Find where the given text appears and provide that cell's center as [X, Y] coordinate. 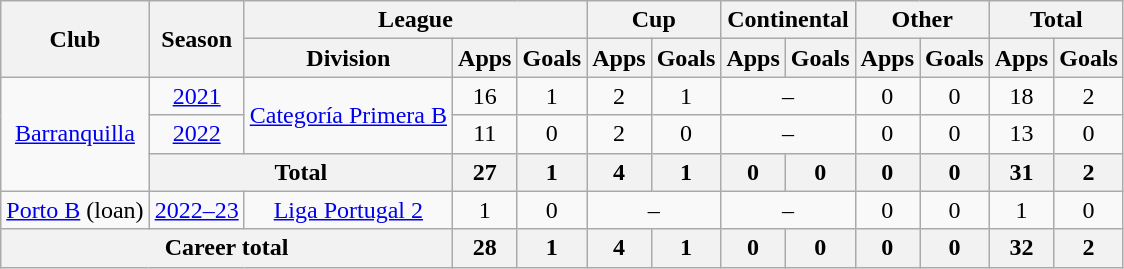
Porto B (loan) [75, 210]
Other [922, 20]
Cup [654, 20]
31 [1021, 172]
13 [1021, 134]
Liga Portugal 2 [348, 210]
Career total [227, 248]
18 [1021, 96]
Continental [788, 20]
2022 [196, 134]
Categoría Primera B [348, 115]
28 [485, 248]
Barranquilla [75, 134]
2022–23 [196, 210]
11 [485, 134]
2021 [196, 96]
16 [485, 96]
Club [75, 39]
League [416, 20]
Season [196, 39]
32 [1021, 248]
27 [485, 172]
Division [348, 58]
